Identify which cell holds the provided text, then report its (x, y) central coordinate. 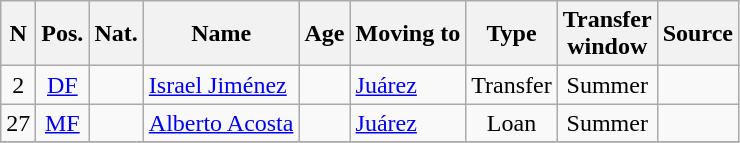
N (18, 34)
Source (698, 34)
27 (18, 123)
Transfer (512, 85)
2 (18, 85)
Type (512, 34)
Israel Jiménez (221, 85)
Age (324, 34)
Loan (512, 123)
Moving to (408, 34)
MF (62, 123)
Nat. (116, 34)
Alberto Acosta (221, 123)
Pos. (62, 34)
DF (62, 85)
Transferwindow (607, 34)
Name (221, 34)
